For the text-containing cell, return its midpoint in (x, y) coordinate format. 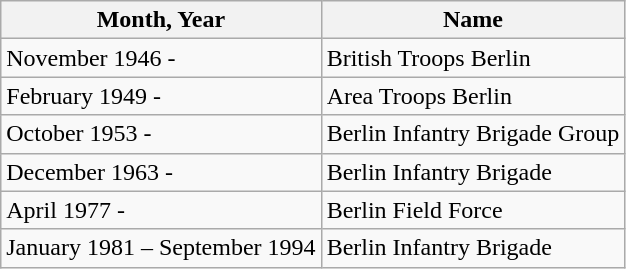
Berlin Field Force (473, 210)
Berlin Infantry Brigade Group (473, 134)
February 1949 - (161, 96)
Area Troops Berlin (473, 96)
January 1981 – September 1994 (161, 248)
October 1953 - (161, 134)
December 1963 - (161, 172)
April 1977 - (161, 210)
November 1946 - (161, 58)
Month, Year (161, 20)
Name (473, 20)
British Troops Berlin (473, 58)
